Search for the cell housing the specified text and yield its [X, Y] center coordinate. 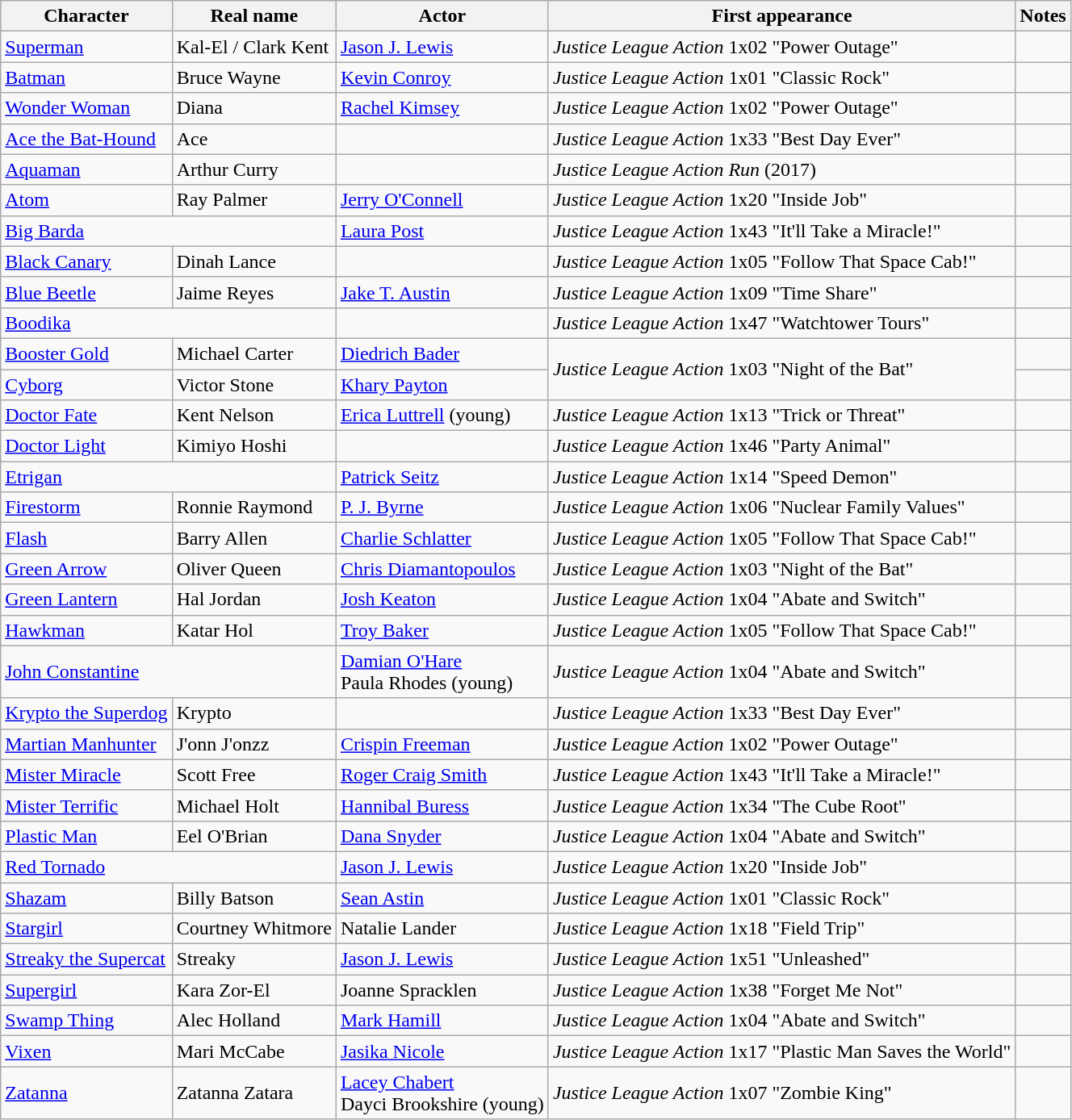
Josh Keaton [442, 600]
Justice League Action 1x17 "Plastic Man Saves the World" [781, 1051]
Justice League Action 1x47 "Watchtower Tours" [781, 323]
John Constantine [169, 671]
Ronnie Raymond [253, 508]
Booster Gold [86, 353]
Joanne Spracklen [442, 990]
Damian O'HarePaula Rhodes (young) [442, 671]
Mari McCabe [253, 1051]
Alec Holland [253, 1021]
Black Canary [86, 261]
Justice League Action 1x09 "Time Share" [781, 292]
Billy Batson [253, 898]
Streaky the Supercat [86, 959]
Justice League Action 1x51 "Unleashed" [781, 959]
Blue Beetle [86, 292]
Crispin Freeman [442, 744]
Justice League Action 1x14 "Speed Demon" [781, 477]
Dinah Lance [253, 261]
Doctor Light [86, 446]
Firestorm [86, 508]
Charlie Schlatter [442, 538]
Diedrich Bader [442, 353]
Batman [86, 77]
Superman [86, 47]
Zatanna [86, 1093]
Justice League Action 1x18 "Field Trip" [781, 929]
Scott Free [253, 775]
Character [86, 16]
Oliver Queen [253, 569]
Wonder Woman [86, 108]
Mister Terrific [86, 805]
Erica Luttrell (young) [442, 416]
Krypto [253, 713]
Kent Nelson [253, 416]
Plastic Man [86, 836]
Troy Baker [442, 630]
Michael Carter [253, 353]
Ace the Bat-Hound [86, 139]
Bruce Wayne [253, 77]
Justice League Action 1x46 "Party Animal" [781, 446]
Vixen [86, 1051]
Shazam [86, 898]
Flash [86, 538]
Victor Stone [253, 385]
Jaime Reyes [253, 292]
Jasika Nicole [442, 1051]
Lacey ChabertDayci Brookshire (young) [442, 1093]
Justice League Action 1x07 "Zombie King" [781, 1093]
Real name [253, 16]
Justice League Action 1x06 "Nuclear Family Values" [781, 508]
Swamp Thing [86, 1021]
Hannibal Buress [442, 805]
Jake T. Austin [442, 292]
Katar Hol [253, 630]
Ace [253, 139]
Supergirl [86, 990]
Justice League Action Run (2017) [781, 169]
Hawkman [86, 630]
Patrick Seitz [442, 477]
Jerry O'Connell [442, 200]
Etrigan [169, 477]
Diana [253, 108]
Kevin Conroy [442, 77]
Krypto the Superdog [86, 713]
Red Tornado [169, 867]
Cyborg [86, 385]
First appearance [781, 16]
P. J. Byrne [442, 508]
Khary Payton [442, 385]
Mark Hamill [442, 1021]
Zatanna Zatara [253, 1093]
Sean Astin [442, 898]
Stargirl [86, 929]
Notes [1043, 16]
Courtney Whitmore [253, 929]
Kimiyo Hoshi [253, 446]
Ray Palmer [253, 200]
Michael Holt [253, 805]
Actor [442, 16]
Atom [86, 200]
Streaky [253, 959]
Aquaman [86, 169]
Green Lantern [86, 600]
Justice League Action 1x34 "The Cube Root" [781, 805]
Mister Miracle [86, 775]
Justice League Action 1x38 "Forget Me Not" [781, 990]
Kal-El / Clark Kent [253, 47]
Hal Jordan [253, 600]
Kara Zor-El [253, 990]
Arthur Curry [253, 169]
Doctor Fate [86, 416]
Barry Allen [253, 538]
Green Arrow [86, 569]
Chris Diamantopoulos [442, 569]
Laura Post [442, 231]
Big Barda [169, 231]
Justice League Action 1x13 "Trick or Threat" [781, 416]
Eel O'Brian [253, 836]
Rachel Kimsey [442, 108]
Boodika [169, 323]
Roger Craig Smith [442, 775]
Martian Manhunter [86, 744]
Dana Snyder [442, 836]
J'onn J'onzz [253, 744]
Natalie Lander [442, 929]
